Search for the cell housing the specified text and yield its (X, Y) center coordinate. 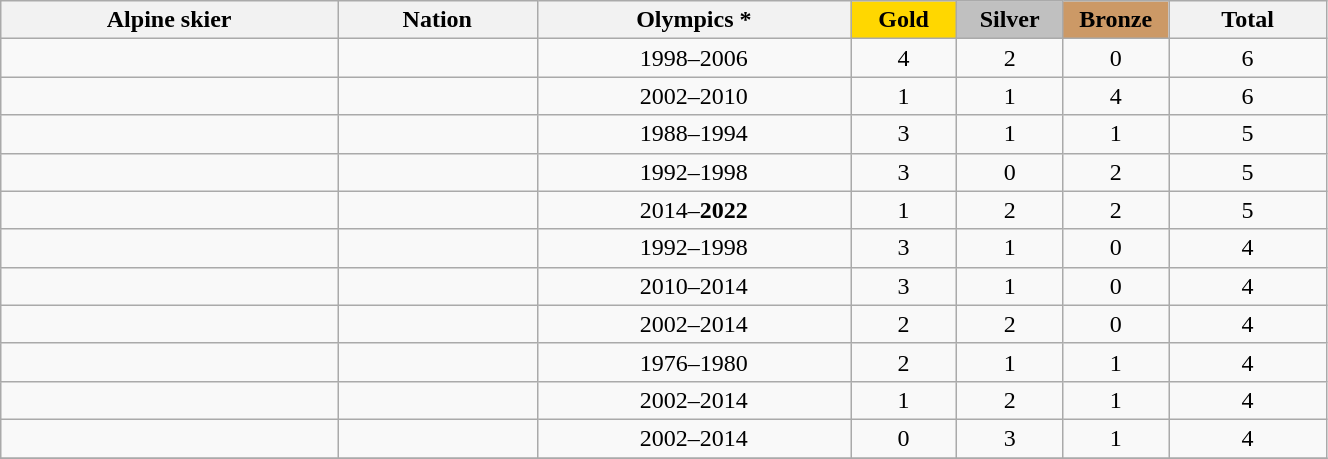
Total (1248, 20)
2002–2010 (694, 96)
Nation (438, 20)
1988–1994 (694, 134)
2014–2022 (694, 210)
Bronze (1116, 20)
Gold (904, 20)
Olympics * (694, 20)
Silver (1010, 20)
1976–1980 (694, 362)
Alpine skier (170, 20)
2010–2014 (694, 286)
1998–2006 (694, 58)
